Capture the cell that displays the provided text and extract its [X, Y] central coordinate. 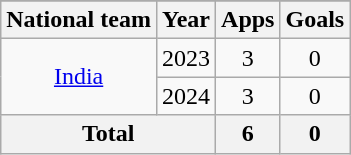
Apps [248, 20]
India [79, 77]
Year [186, 20]
2024 [186, 96]
Goals [315, 20]
2023 [186, 58]
6 [248, 134]
National team [79, 20]
Total [108, 134]
